Locate the cell with the specified text and output its (x, y) center coordinate. 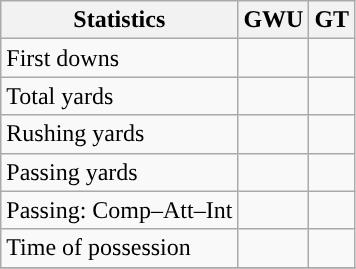
Statistics (120, 20)
GWU (274, 20)
Time of possession (120, 248)
Total yards (120, 96)
Passing: Comp–Att–Int (120, 210)
Passing yards (120, 172)
First downs (120, 58)
GT (332, 20)
Rushing yards (120, 134)
